For the text-containing cell, return its midpoint in (x, y) coordinate format. 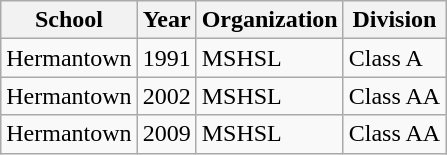
Class A (394, 58)
Division (394, 20)
Organization (270, 20)
2009 (166, 134)
Year (166, 20)
1991 (166, 58)
School (69, 20)
2002 (166, 96)
